For the text-containing cell, return its midpoint in [x, y] coordinate format. 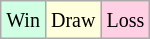
Win [24, 20]
Loss [126, 20]
Draw [72, 20]
